Pinpoint the cell where the given text exists, returning its [x, y] midpoint coordinate. 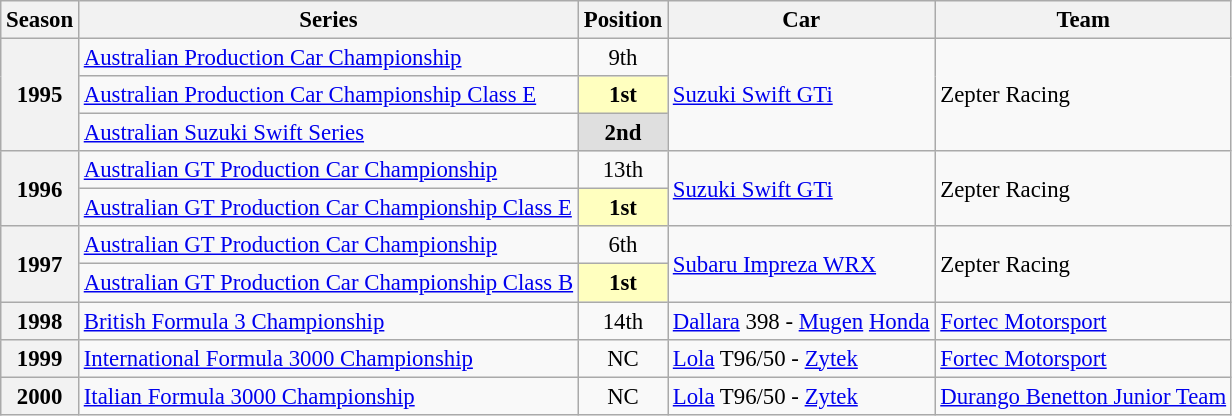
14th [622, 321]
1998 [40, 321]
Subaru Impreza WRX [802, 264]
Australian GT Production Car Championship Class B [328, 283]
Australian GT Production Car Championship Class E [328, 208]
Australian Production Car Championship [328, 58]
Team [1083, 20]
13th [622, 170]
Series [328, 20]
1997 [40, 264]
9th [622, 58]
2000 [40, 396]
Australian Production Car Championship Class E [328, 95]
1996 [40, 188]
International Formula 3000 Championship [328, 358]
Italian Formula 3000 Championship [328, 396]
British Formula 3 Championship [328, 321]
Dallara 398 - Mugen Honda [802, 321]
6th [622, 245]
Australian Suzuki Swift Series [328, 133]
Durango Benetton Junior Team [1083, 396]
Position [622, 20]
Car [802, 20]
Season [40, 20]
1995 [40, 96]
1999 [40, 358]
2nd [622, 133]
